Determine the [x, y] coordinate at the center of the cell enclosing the given text.  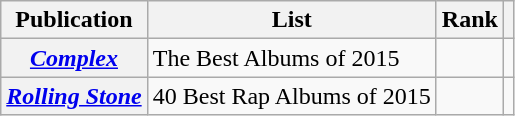
Rolling Stone [74, 96]
40 Best Rap Albums of 2015 [292, 96]
Rank [470, 20]
Publication [74, 20]
List [292, 20]
The Best Albums of 2015 [292, 58]
Complex [74, 58]
